Scan for the cell matching the given text and deliver its [x, y] coordinate at center. 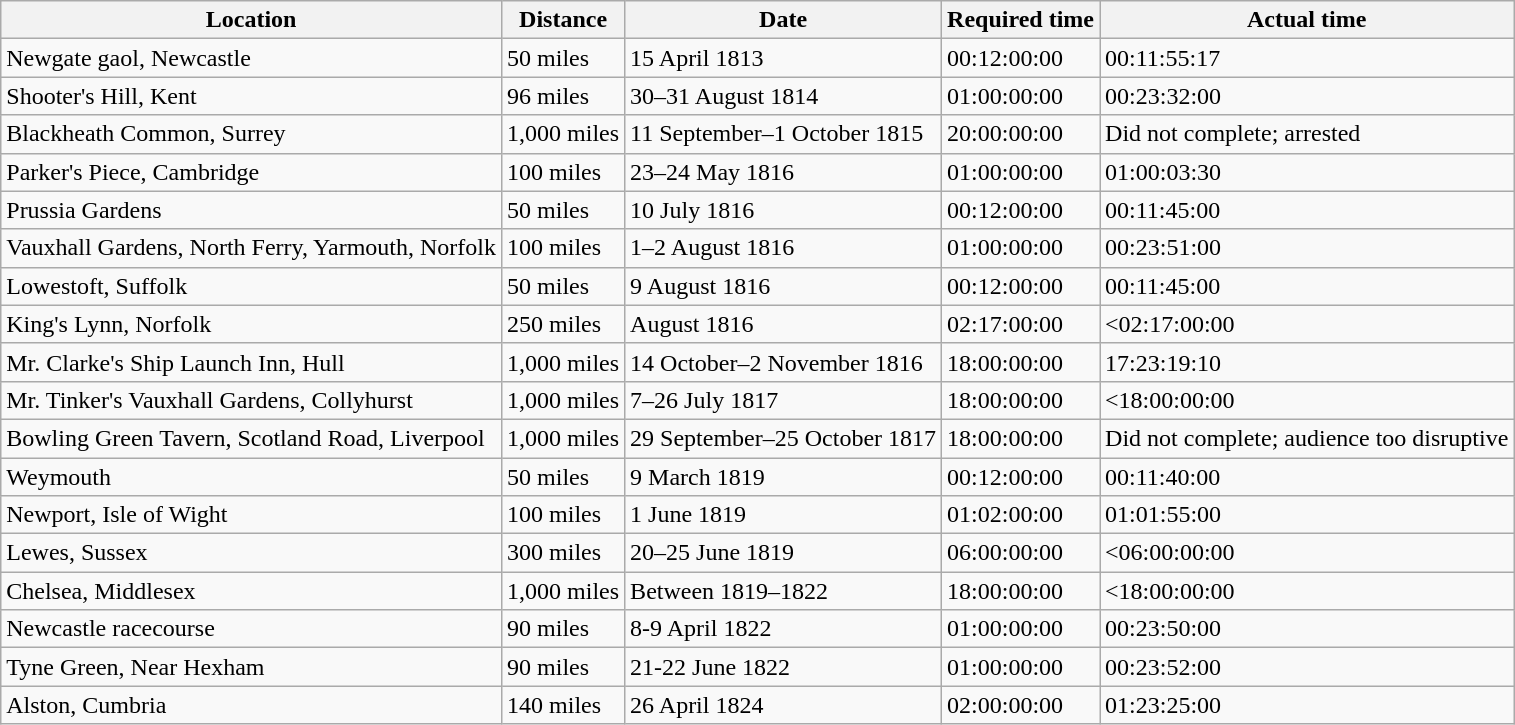
August 1816 [784, 324]
9 March 1819 [784, 477]
Mr. Clarke's Ship Launch Inn, Hull [252, 362]
00:23:50:00 [1307, 629]
23–24 May 1816 [784, 172]
King's Lynn, Norfolk [252, 324]
Mr. Tinker's Vauxhall Gardens, Collyhurst [252, 400]
Shooter's Hill, Kent [252, 96]
Bowling Green Tavern, Scotland Road, Liverpool [252, 438]
20:00:00:00 [1021, 134]
00:11:40:00 [1307, 477]
00:23:52:00 [1307, 667]
Weymouth [252, 477]
1 June 1819 [784, 515]
Did not complete; arrested [1307, 134]
01:02:00:00 [1021, 515]
140 miles [564, 705]
8-9 April 1822 [784, 629]
21-22 June 1822 [784, 667]
20–25 June 1819 [784, 553]
250 miles [564, 324]
9 August 1816 [784, 286]
<06:00:00:00 [1307, 553]
96 miles [564, 96]
Alston, Cumbria [252, 705]
00:23:32:00 [1307, 96]
Required time [1021, 20]
<02:17:00:00 [1307, 324]
Actual time [1307, 20]
Date [784, 20]
Did not complete; audience too disruptive [1307, 438]
Tyne Green, Near Hexham [252, 667]
02:00:00:00 [1021, 705]
Lewes, Sussex [252, 553]
Blackheath Common, Surrey [252, 134]
00:23:51:00 [1307, 248]
30–31 August 1814 [784, 96]
Distance [564, 20]
7–26 July 1817 [784, 400]
Prussia Gardens [252, 210]
00:11:55:17 [1307, 58]
17:23:19:10 [1307, 362]
Between 1819–1822 [784, 591]
Newcastle racecourse [252, 629]
29 September–25 October 1817 [784, 438]
300 miles [564, 553]
10 July 1816 [784, 210]
Newgate gaol, Newcastle [252, 58]
15 April 1813 [784, 58]
1–2 August 1816 [784, 248]
Lowestoft, Suffolk [252, 286]
Vauxhall Gardens, North Ferry, Yarmouth, Norfolk [252, 248]
Location [252, 20]
Parker's Piece, Cambridge [252, 172]
02:17:00:00 [1021, 324]
26 April 1824 [784, 705]
Chelsea, Middlesex [252, 591]
01:01:55:00 [1307, 515]
06:00:00:00 [1021, 553]
01:23:25:00 [1307, 705]
01:00:03:30 [1307, 172]
14 October–2 November 1816 [784, 362]
Newport, Isle of Wight [252, 515]
11 September–1 October 1815 [784, 134]
